For the text-containing cell, return its midpoint in (x, y) coordinate format. 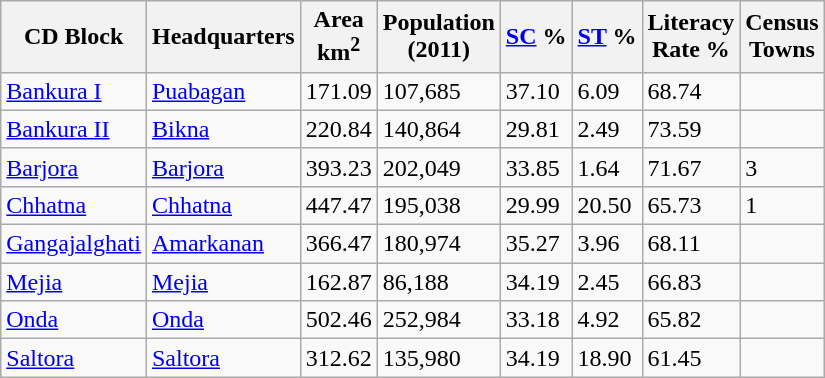
1 (782, 205)
6.09 (607, 91)
61.45 (691, 358)
33.18 (536, 320)
29.81 (536, 129)
Bankura II (74, 129)
4.92 (607, 320)
33.85 (536, 167)
Literacy Rate % (691, 37)
86,188 (438, 282)
3.96 (607, 244)
107,685 (438, 91)
37.10 (536, 91)
195,038 (438, 205)
1.64 (607, 167)
65.82 (691, 320)
3 (782, 167)
29.99 (536, 205)
252,984 (438, 320)
Bankura I (74, 91)
18.90 (607, 358)
35.27 (536, 244)
66.83 (691, 282)
ST % (607, 37)
220.84 (338, 129)
447.47 (338, 205)
366.47 (338, 244)
140,864 (438, 129)
73.59 (691, 129)
2.45 (607, 282)
68.11 (691, 244)
162.87 (338, 282)
171.09 (338, 91)
20.50 (607, 205)
393.23 (338, 167)
135,980 (438, 358)
180,974 (438, 244)
Areakm2 (338, 37)
202,049 (438, 167)
CD Block (74, 37)
Population(2011) (438, 37)
Headquarters (223, 37)
SC % (536, 37)
Amarkanan (223, 244)
68.74 (691, 91)
502.46 (338, 320)
Gangajalghati (74, 244)
Puabagan (223, 91)
65.73 (691, 205)
312.62 (338, 358)
CensusTowns (782, 37)
2.49 (607, 129)
71.67 (691, 167)
Bikna (223, 129)
